Return (X, Y) of the center of cell containing provided text 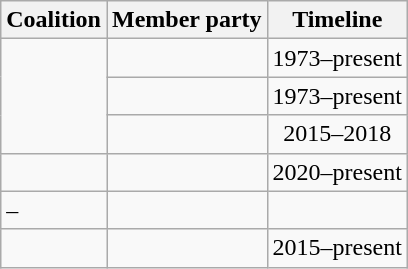
– (54, 210)
2015–2018 (337, 134)
Coalition (54, 20)
2015–present (337, 248)
2020–present (337, 172)
Timeline (337, 20)
Member party (186, 20)
